Determine the [X, Y] coordinate at the center of the cell enclosing the given text.  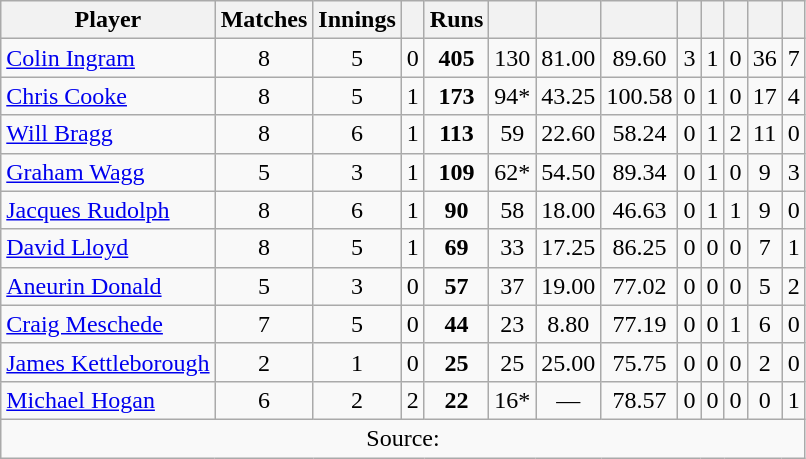
Michael Hogan [108, 400]
8.80 [568, 324]
59 [512, 134]
23 [512, 324]
405 [456, 58]
173 [456, 96]
54.50 [568, 172]
100.58 [640, 96]
Source: [404, 438]
69 [456, 248]
Matches [264, 20]
75.75 [640, 362]
11 [764, 134]
22.60 [568, 134]
Player [108, 20]
25.00 [568, 362]
58.24 [640, 134]
109 [456, 172]
17 [764, 96]
89.34 [640, 172]
18.00 [568, 210]
Chris Cooke [108, 96]
62* [512, 172]
16* [512, 400]
46.63 [640, 210]
Will Bragg [108, 134]
37 [512, 286]
58 [512, 210]
94* [512, 96]
— [568, 400]
22 [456, 400]
43.25 [568, 96]
Graham Wagg [108, 172]
77.19 [640, 324]
19.00 [568, 286]
90 [456, 210]
89.60 [640, 58]
113 [456, 134]
86.25 [640, 248]
Craig Meschede [108, 324]
4 [794, 96]
Runs [456, 20]
17.25 [568, 248]
78.57 [640, 400]
33 [512, 248]
77.02 [640, 286]
Innings [357, 20]
Jacques Rudolph [108, 210]
James Kettleborough [108, 362]
44 [456, 324]
Aneurin Donald [108, 286]
36 [764, 58]
57 [456, 286]
David Lloyd [108, 248]
81.00 [568, 58]
Colin Ingram [108, 58]
130 [512, 58]
